Capture the cell that displays the provided text and extract its [X, Y] central coordinate. 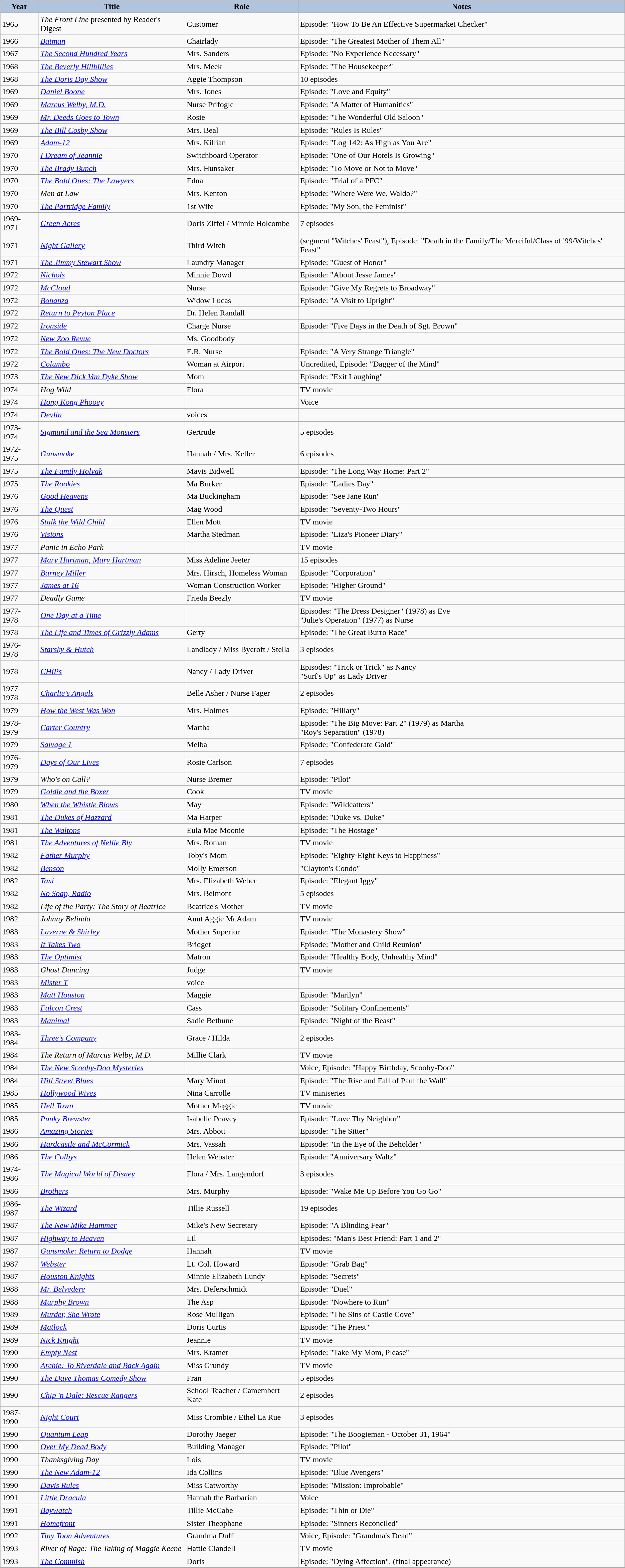
Panic in Echo Park [112, 547]
Daniel Boone [112, 92]
The New Dick Van Dyke Show [112, 377]
Episode: "No Experience Necessary" [461, 54]
The Waltons [112, 830]
Hannah the Barbarian [242, 1498]
The Beverly Hillbillies [112, 66]
Maggie [242, 995]
Mom [242, 377]
Episode: "Mission: Improbable" [461, 1485]
Ida Collins [242, 1472]
Episode: "Duel" [461, 1289]
1976-1979 [19, 762]
Episode: "Secrets" [461, 1276]
Night Gallery [112, 245]
Aunt Aggie McAdam [242, 919]
Episode: "The Priest" [461, 1327]
Episode: "Grab Bag" [461, 1264]
The Optimist [112, 957]
19 episodes [461, 1208]
Murphy Brown [112, 1302]
Rosie [242, 117]
The Colbys [112, 1157]
Empty Nest [112, 1353]
Miss Adeline Jeeter [242, 560]
Third Witch [242, 245]
The Bold Ones: The Lawyers [112, 181]
Mary Minot [242, 1081]
Episode: "To Move or Not to Move" [461, 168]
The Bold Ones: The New Doctors [112, 351]
Belle Asher / Nurse Fager [242, 693]
Episode: "The Big Move: Part 2" (1979) as Martha"Roy's Separation" (1978) [461, 728]
Quantum Leap [112, 1434]
Episode: "Marilyn" [461, 995]
I Dream of Jeannie [112, 155]
TV miniseries [461, 1093]
Hill Street Blues [112, 1081]
May [242, 805]
Charge Nurse [242, 326]
Lois [242, 1460]
The Magical World of Disney [112, 1174]
Year [19, 7]
Days of Our Lives [112, 762]
Mrs. Roman [242, 843]
Mike's New Secretary [242, 1225]
Mrs. Killian [242, 143]
Episode: "The Sitter" [461, 1131]
The Commish [112, 1561]
Episode: "Elegant Iggy" [461, 881]
1983-1984 [19, 1038]
The Front Line presented by Reader's Digest [112, 24]
Mrs. Belmont [242, 894]
Voice, Episode: "Grandma's Dead" [461, 1536]
"Clayton's Condo" [461, 868]
Role [242, 7]
Ironside [112, 326]
Doris [242, 1561]
Grandma Duff [242, 1536]
Mary Hartman, Mary Hartman [112, 560]
Episode: "A Very Strange Triangle" [461, 351]
Episode: "Guest of Honor" [461, 262]
Episode: "Liza's Pioneer Diary" [461, 534]
Mrs. Hirsch, Homeless Woman [242, 573]
Over My Dead Body [112, 1447]
Matron [242, 957]
Flora [242, 390]
Doris Ziffel / Minnie Holcombe [242, 224]
School Teacher / Camembert Kate [242, 1395]
Martha Stedman [242, 534]
Judge [242, 970]
1973 [19, 377]
Dr. Helen Randall [242, 313]
Bonanza [112, 300]
Thanksgiving Day [112, 1460]
Episode: "Healthy Body, Unhealthy Mind" [461, 957]
Episode: "Seventy-Two Hours" [461, 509]
Good Heavens [112, 496]
Episode: "Hillary" [461, 710]
1980 [19, 805]
6 episodes [461, 454]
Episode: "In the Eye of the Beholder" [461, 1144]
Episode: "Blue Avengers" [461, 1472]
Episode: "How To Be An Effective Supermarket Checker" [461, 24]
CHiPs [112, 672]
Mrs. Meek [242, 66]
Baywatch [112, 1510]
Green Acres [112, 224]
Ma Buckingham [242, 496]
Notes [461, 7]
Nurse [242, 288]
The Doris Day Show [112, 79]
Episode: "Take My Mom, Please" [461, 1353]
Return to Peyton Place [112, 313]
voices [242, 415]
Cook [242, 792]
The Bill Cosby Show [112, 130]
River of Rage: The Taking of Maggie Keene [112, 1549]
Episode: "Love Thy Neighbor" [461, 1119]
Benson [112, 868]
Molly Emerson [242, 868]
Devlin [112, 415]
The Return of Marcus Welby, M.D. [112, 1055]
Episode: "Where Were We, Waldo?" [461, 194]
Episode: "My Son, the Feminist" [461, 206]
Mister T [112, 982]
Building Manager [242, 1447]
Gertrude [242, 432]
Homefront [112, 1523]
Sigmund and the Sea Monsters [112, 432]
Title [112, 7]
Isabelle Peavey [242, 1119]
Mag Wood [242, 509]
Episode: "The Wonderful Old Saloon" [461, 117]
Johnny Belinda [112, 919]
Mrs. Beal [242, 130]
Brothers [112, 1191]
One Day at a Time [112, 615]
Mrs. Deferschmidt [242, 1289]
Mrs. Murphy [242, 1191]
The New Adam-12 [112, 1472]
Webster [112, 1264]
Episodes: "The Dress Designer" (1978) as Eve"Julie's Operation" (1977) as Nurse [461, 615]
Ms. Goodbody [242, 339]
1974-1986 [19, 1174]
Tillie Russell [242, 1208]
Mrs. Vassah [242, 1144]
Night Court [112, 1417]
Episode: "Nowhere to Run" [461, 1302]
15 episodes [461, 560]
Episode: "A Visit to Upright" [461, 300]
No Soap, Radio [112, 894]
Murder, She Wrote [112, 1315]
Episode: "The Rise and Fall of Paul the Wall" [461, 1081]
Manimal [112, 1021]
The New Mike Hammer [112, 1225]
Episode: "One of Our Hotels Is Growing" [461, 155]
Marcus Welby, M.D. [112, 104]
Mrs. Kramer [242, 1353]
1987-1990 [19, 1417]
Miss Crombie / Ethel La Rue [242, 1417]
Landlady / Miss Bycroft / Stella [242, 650]
Rosie Carlson [242, 762]
Father Murphy [112, 855]
Episode: "Five Days in the Death of Sgt. Brown" [461, 326]
Episode: "Give My Regrets to Broadway" [461, 288]
Mrs. Kenton [242, 194]
The Brady Bunch [112, 168]
Millie Clark [242, 1055]
Beatrice's Mother [242, 906]
Goldie and the Boxer [112, 792]
Episode: "Log 142: As High as You Are" [461, 143]
Laverne & Shirley [112, 932]
The Family Holvak [112, 471]
Episode: "The Greatest Mother of Them All" [461, 41]
E.R. Nurse [242, 351]
Mr. Deeds Goes to Town [112, 117]
The Dukes of Hazzard [112, 817]
Nurse Prifogle [242, 104]
Hattie Clandell [242, 1549]
The Rookies [112, 484]
Sadie Bethune [242, 1021]
Hollywood Wives [112, 1093]
Bridget [242, 944]
Hardcastle and McCormick [112, 1144]
Nurse Bremer [242, 779]
1978-1979 [19, 728]
Episode: "Wildcatters" [461, 805]
Mother Superior [242, 932]
Switchboard Operator [242, 155]
Widow Lucas [242, 300]
Episode: "Trial of a PFC" [461, 181]
Aggie Thompson [242, 79]
Episode: "Eighty-Eight Keys to Happiness" [461, 855]
Helen Webster [242, 1157]
Episodes: "Trick or Trick" as Nancy"Surf's Up" as Lady Driver [461, 672]
Barney Miller [112, 573]
Mrs. Jones [242, 92]
Miss Grundy [242, 1365]
Ellen Mott [242, 522]
Lt. Col. Howard [242, 1264]
Deadly Game [112, 598]
Life of the Party: The Story of Beatrice [112, 906]
Grace / Hilda [242, 1038]
Dorothy Jaeger [242, 1434]
Mr. Belvedere [112, 1289]
1966 [19, 41]
The Wizard [112, 1208]
Gerty [242, 633]
Mrs. Elizabeth Weber [242, 881]
Episode: "The Hostage" [461, 830]
The Dave Thomas Comedy Show [112, 1378]
Melba [242, 745]
When the Whistle Blows [112, 805]
Episode: "A Matter of Humanities" [461, 104]
Episode: "Anniversary Waltz" [461, 1157]
Episode: "Night of the Beast" [461, 1021]
Edna [242, 181]
Mrs. Hunsaker [242, 168]
Minnie Elizabeth Lundy [242, 1276]
Cass [242, 1008]
(segment "Witches' Feast"), Episode: "Death in the Family/The Merciful/Class of '99/Witches' Feast" [461, 245]
Martha [242, 728]
Episode: "Solitary Confinements" [461, 1008]
Salvage 1 [112, 745]
Gunsmoke: Return to Dodge [112, 1251]
Rose Mulligan [242, 1315]
Matt Houston [112, 995]
1st Wife [242, 206]
New Zoo Revue [112, 339]
The Jimmy Stewart Show [112, 262]
Episode: "Thin or Die" [461, 1510]
1992 [19, 1536]
Episodes: "Man's Best Friend: Part 1 and 2" [461, 1238]
voice [242, 982]
Gunsmoke [112, 454]
Ma Burker [242, 484]
James at 16 [112, 585]
Episode: "About Jesse James" [461, 275]
Tillie McCabe [242, 1510]
Hell Town [112, 1106]
1965 [19, 24]
Taxi [112, 881]
Batman [112, 41]
Episode: "Duke vs. Duke" [461, 817]
Mrs. Abbott [242, 1131]
1973-1974 [19, 432]
Chip 'n Dale: Rescue Rangers [112, 1395]
Frieda Beezly [242, 598]
Adam-12 [112, 143]
Punky Brewster [112, 1119]
Episode: "Rules Is Rules" [461, 130]
1967 [19, 54]
Tiny Toon Adventures [112, 1536]
Lil [242, 1238]
Episode: "A Blinding Fear" [461, 1225]
Jeannie [242, 1340]
Highway to Heaven [112, 1238]
Nancy / Lady Driver [242, 672]
Episode: "Corporation" [461, 573]
Nina Carrolle [242, 1093]
Three's Company [112, 1038]
Miss Catworthy [242, 1485]
Mother Maggie [242, 1106]
1976-1978 [19, 650]
Ghost Dancing [112, 970]
Episode: "The Boogieman - October 31, 1964" [461, 1434]
Archie: To Riverdale and Back Again [112, 1365]
Stalk the Wild Child [112, 522]
The Second Hundred Years [112, 54]
Episode: "The Monastery Show" [461, 932]
Who's on Call? [112, 779]
Amazing Stories [112, 1131]
Nichols [112, 275]
Men at Law [112, 194]
It Takes Two [112, 944]
Doris Curtis [242, 1327]
Falcon Crest [112, 1008]
Charlie's Angels [112, 693]
Starsky & Hutch [112, 650]
Episode: "The Great Burro Race" [461, 633]
Hannah / Mrs. Keller [242, 454]
Ma Harper [242, 817]
Episode: "Higher Ground" [461, 585]
Minnie Dowd [242, 275]
1986-1987 [19, 1208]
The Life and Times of Grizzly Adams [112, 633]
Matlock [112, 1327]
Hong Kong Phooey [112, 402]
Episode: "The Long Way Home: Part 2" [461, 471]
Davis Rules [112, 1485]
Episode: "Love and Equity" [461, 92]
Hog Wild [112, 390]
Woman Construction Worker [242, 585]
McCloud [112, 288]
Sister Theophane [242, 1523]
Episode: "See Jane Run" [461, 496]
Episode: "Mother and Child Reunion" [461, 944]
10 episodes [461, 79]
Episode: "Wake Me Up Before You Go Go" [461, 1191]
Episode: "Ladies Day" [461, 484]
Episode: "Dying Affection", (final appearance) [461, 1561]
Customer [242, 24]
Mavis Bidwell [242, 471]
The New Scooby-Doo Mysteries [112, 1068]
Houston Knights [112, 1276]
Nick Knight [112, 1340]
Episode: "Confederate Gold" [461, 745]
The Partridge Family [112, 206]
How the West Was Won [112, 710]
The Asp [242, 1302]
Carter Country [112, 728]
1969-1971 [19, 224]
Columbo [112, 364]
Episode: "Sinners Reconciled" [461, 1523]
Episode: "Exit Laughing" [461, 377]
The Adventures of Nellie Bly [112, 843]
Laundry Manager [242, 262]
Woman at Airport [242, 364]
The Quest [112, 509]
Chairlady [242, 41]
Mrs. Holmes [242, 710]
Little Dracula [112, 1498]
Mrs. Sanders [242, 54]
Voice, Episode: "Happy Birthday, Scooby-Doo" [461, 1068]
Eula Mae Moonie [242, 830]
Visions [112, 534]
Toby's Mom [242, 855]
Flora / Mrs. Langendorf [242, 1174]
Hannah [242, 1251]
1972-1975 [19, 454]
Uncredited, Episode: "Dagger of the Mind" [461, 364]
Episode: "The Housekeeper" [461, 66]
Fran [242, 1378]
Episode: "The Sins of Castle Cove" [461, 1315]
